For the text-containing cell, return its midpoint in (x, y) coordinate format. 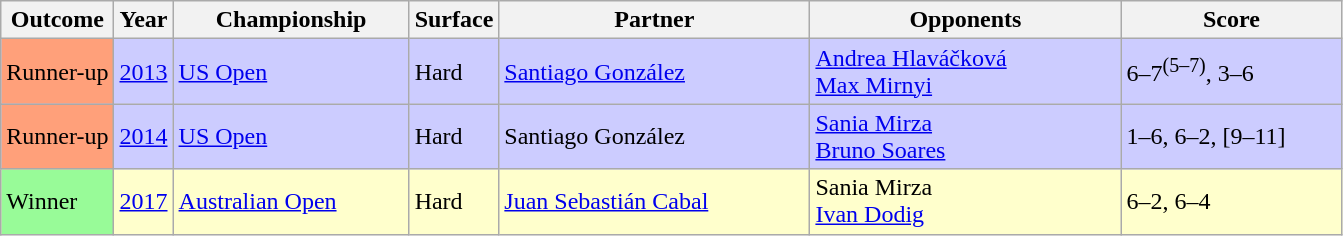
Partner (654, 20)
2013 (144, 72)
Winner (58, 202)
Surface (454, 20)
Sania Mirza Bruno Soares (966, 136)
2014 (144, 136)
2017 (144, 202)
Sania Mirza Ivan Dodig (966, 202)
6–7(5–7), 3–6 (1232, 72)
Opponents (966, 20)
6–2, 6–4 (1232, 202)
Championship (291, 20)
Andrea Hlaváčková Max Mirnyi (966, 72)
Outcome (58, 20)
1–6, 6–2, [9–11] (1232, 136)
Australian Open (291, 202)
Score (1232, 20)
Juan Sebastián Cabal (654, 202)
Year (144, 20)
